For the text-containing cell, return its midpoint in (X, Y) coordinate format. 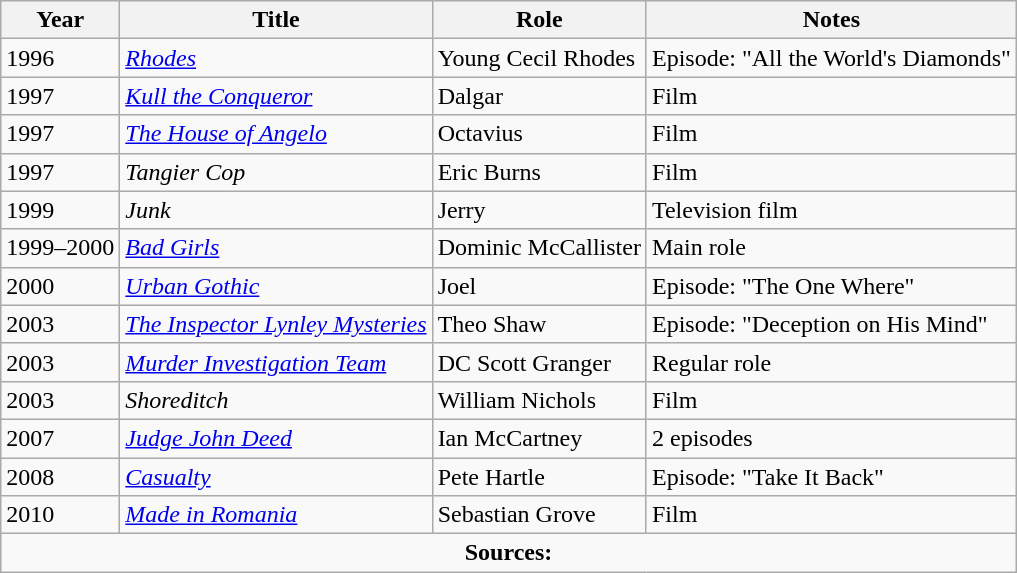
Role (539, 20)
Regular role (831, 362)
2010 (60, 515)
1999–2000 (60, 248)
Year (60, 20)
Junk (276, 210)
Jerry (539, 210)
1999 (60, 210)
Theo Shaw (539, 324)
2007 (60, 438)
Sources: (509, 553)
Title (276, 20)
Notes (831, 20)
Episode: "Take It Back" (831, 477)
Main role (831, 248)
Eric Burns (539, 172)
Judge John Deed (276, 438)
Shoreditch (276, 400)
Episode: "Deception on His Mind" (831, 324)
Tangier Cop (276, 172)
2000 (60, 286)
2 episodes (831, 438)
The Inspector Lynley Mysteries (276, 324)
The House of Angelo (276, 134)
Television film (831, 210)
Episode: "All the World's Diamonds" (831, 58)
Kull the Conqueror (276, 96)
Dalgar (539, 96)
Pete Hartle (539, 477)
Urban Gothic (276, 286)
Dominic McCallister (539, 248)
Made in Romania (276, 515)
Casualty (276, 477)
Ian McCartney (539, 438)
Sebastian Grove (539, 515)
Octavius (539, 134)
William Nichols (539, 400)
Joel (539, 286)
DC Scott Granger (539, 362)
Young Cecil Rhodes (539, 58)
Murder Investigation Team (276, 362)
Rhodes (276, 58)
Bad Girls (276, 248)
2008 (60, 477)
1996 (60, 58)
Episode: "The One Where" (831, 286)
